Capture the cell that displays the provided text and extract its (x, y) central coordinate. 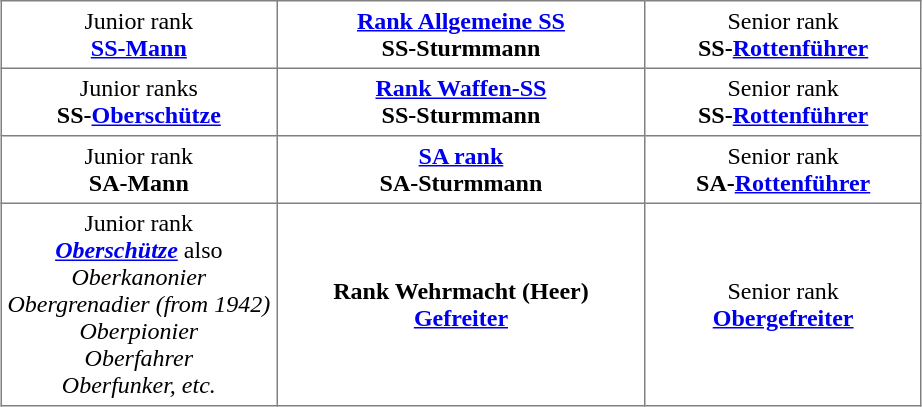
Rank Wehrmacht (Heer)Gefreiter (461, 304)
Rank Waffen-SSSS-Sturmmann (461, 102)
Senior rankObergefreiter (783, 304)
SA rankSA-Sturmmann (461, 170)
Junior rankOberschütze alsoOberkanonierObergrenadier (from 1942) OberpionierOberfahrerOberfunker, etc. (139, 304)
Junior ranksSS-Oberschütze (139, 102)
Junior rankSS-Mann (139, 35)
Rank Allgemeine SSSS-Sturmmann (461, 35)
Senior rankSA-Rottenführer (783, 170)
Junior rankSA-Mann (139, 170)
